From the cell containing the given text, extract its center point as [x, y] coordinate. 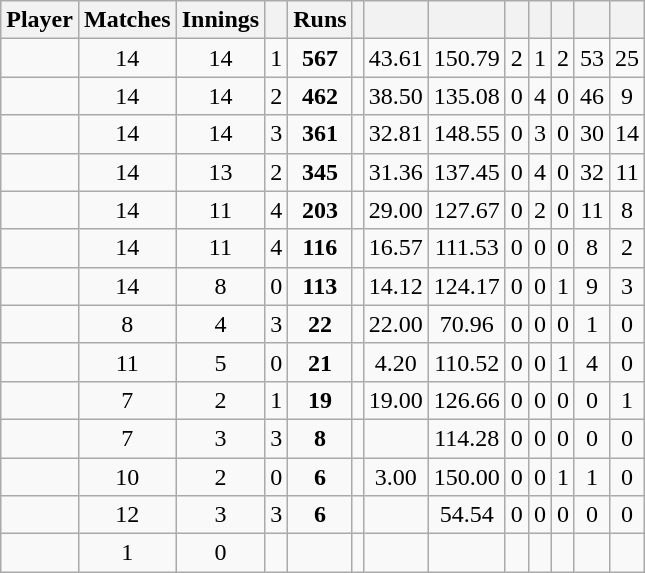
16.57 [396, 248]
32 [592, 172]
3.00 [396, 477]
13 [220, 172]
Player [40, 20]
38.50 [396, 96]
31.36 [396, 172]
110.52 [466, 362]
150.79 [466, 58]
Innings [220, 20]
14.12 [396, 286]
19 [320, 400]
462 [320, 96]
10 [127, 477]
22 [320, 324]
135.08 [466, 96]
361 [320, 134]
21 [320, 362]
43.61 [396, 58]
46 [592, 96]
114.28 [466, 438]
148.55 [466, 134]
345 [320, 172]
53 [592, 58]
70.96 [466, 324]
113 [320, 286]
22.00 [396, 324]
4.20 [396, 362]
29.00 [396, 210]
111.53 [466, 248]
127.67 [466, 210]
137.45 [466, 172]
126.66 [466, 400]
Runs [320, 20]
203 [320, 210]
5 [220, 362]
25 [628, 58]
32.81 [396, 134]
12 [127, 515]
567 [320, 58]
19.00 [396, 400]
116 [320, 248]
Matches [127, 20]
124.17 [466, 286]
30 [592, 134]
150.00 [466, 477]
54.54 [466, 515]
